Determine the [x, y] coordinate at the center of the cell enclosing the given text.  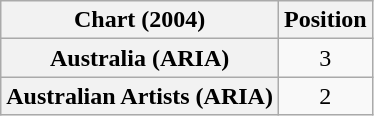
2 [325, 96]
Chart (2004) [140, 20]
Position [325, 20]
Australian Artists (ARIA) [140, 96]
Australia (ARIA) [140, 58]
3 [325, 58]
